Locate the cell with the specified text and output its (x, y) center coordinate. 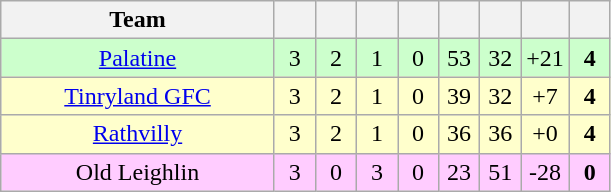
39 (460, 96)
Tinryland GFC (138, 96)
+7 (546, 96)
Old Leighlin (138, 172)
Team (138, 20)
-28 (546, 172)
51 (500, 172)
53 (460, 58)
+21 (546, 58)
23 (460, 172)
+0 (546, 134)
Palatine (138, 58)
Rathvilly (138, 134)
